For the text-containing cell, return its midpoint in [x, y] coordinate format. 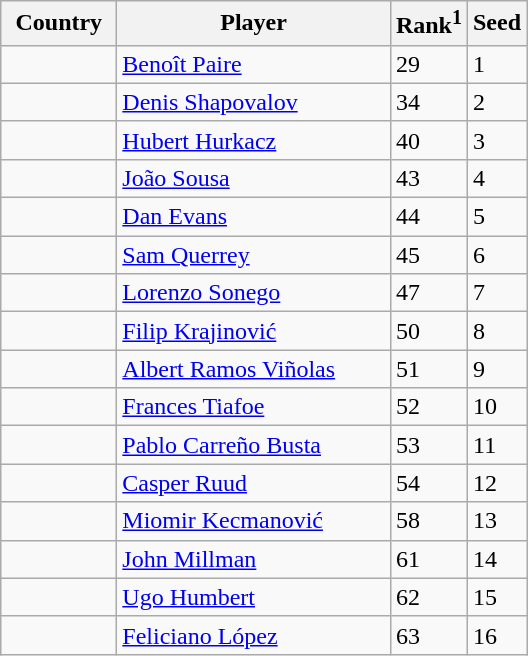
29 [428, 64]
6 [496, 255]
51 [428, 369]
2 [496, 102]
Feliciano López [254, 635]
3 [496, 140]
10 [496, 407]
15 [496, 597]
44 [428, 217]
52 [428, 407]
Frances Tiafoe [254, 407]
Rank1 [428, 24]
Sam Querrey [254, 255]
João Sousa [254, 178]
43 [428, 178]
54 [428, 483]
Seed [496, 24]
Albert Ramos Viñolas [254, 369]
11 [496, 445]
12 [496, 483]
34 [428, 102]
Player [254, 24]
Denis Shapovalov [254, 102]
John Millman [254, 559]
14 [496, 559]
Miomir Kecmanović [254, 521]
Country [59, 24]
Pablo Carreño Busta [254, 445]
5 [496, 217]
Filip Krajinović [254, 331]
45 [428, 255]
Casper Ruud [254, 483]
8 [496, 331]
62 [428, 597]
13 [496, 521]
Dan Evans [254, 217]
61 [428, 559]
40 [428, 140]
47 [428, 293]
Ugo Humbert [254, 597]
9 [496, 369]
1 [496, 64]
Hubert Hurkacz [254, 140]
Lorenzo Sonego [254, 293]
50 [428, 331]
16 [496, 635]
Benoît Paire [254, 64]
53 [428, 445]
63 [428, 635]
58 [428, 521]
7 [496, 293]
4 [496, 178]
